From the cell containing the given text, extract its center point as [x, y] coordinate. 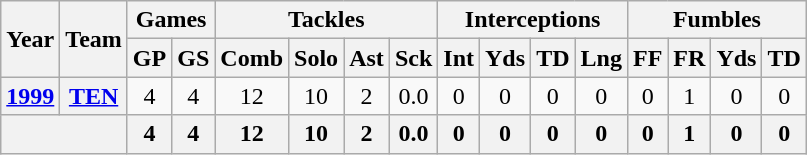
Lng [601, 58]
FR [690, 58]
FF [647, 58]
Sck [413, 58]
Comb [252, 58]
Games [170, 20]
TEN [94, 96]
GS [194, 58]
Int [459, 58]
Ast [367, 58]
Interceptions [533, 20]
1999 [30, 96]
GP [149, 58]
Year [30, 39]
Fumbles [716, 20]
Team [94, 39]
Tackles [326, 20]
Solo [316, 58]
